Detect which cell encompasses the target text, then output its [x, y] center coordinate. 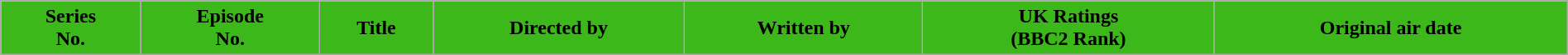
Original air date [1391, 28]
UK Ratings(BBC2 Rank) [1068, 28]
EpisodeNo. [230, 28]
SeriesNo. [71, 28]
Directed by [559, 28]
Title [375, 28]
Written by [804, 28]
